Locate the cell with the specified text and output its [X, Y] center coordinate. 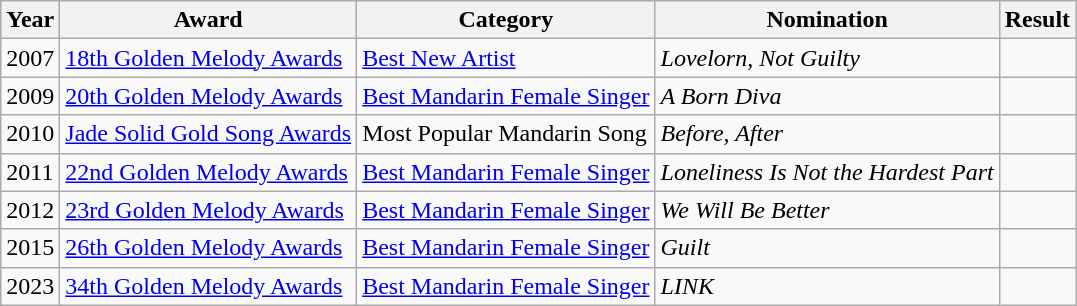
A Born Diva [827, 96]
Guilt [827, 248]
Category [506, 20]
2015 [30, 248]
22nd Golden Melody Awards [208, 172]
We Will Be Better [827, 210]
2007 [30, 58]
2012 [30, 210]
Year [30, 20]
34th Golden Melody Awards [208, 286]
Jade Solid Gold Song Awards [208, 134]
2009 [30, 96]
Best New Artist [506, 58]
LINK [827, 286]
2023 [30, 286]
Most Popular Mandarin Song [506, 134]
2010 [30, 134]
Award [208, 20]
20th Golden Melody Awards [208, 96]
23rd Golden Melody Awards [208, 210]
Nomination [827, 20]
Loneliness Is Not the Hardest Part [827, 172]
Result [1037, 20]
2011 [30, 172]
Before, After [827, 134]
18th Golden Melody Awards [208, 58]
Lovelorn, Not Guilty [827, 58]
26th Golden Melody Awards [208, 248]
